Locate the cell with the specified text and output its (X, Y) center coordinate. 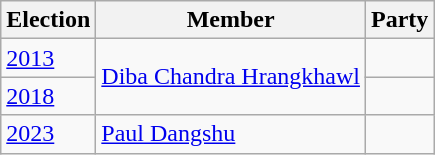
Member (231, 20)
2023 (48, 134)
Party (399, 20)
Election (48, 20)
2018 (48, 96)
2013 (48, 58)
Paul Dangshu (231, 134)
Diba Chandra Hrangkhawl (231, 77)
